Return the (x, y) coordinate for the center point of the cell that contains the specified text.  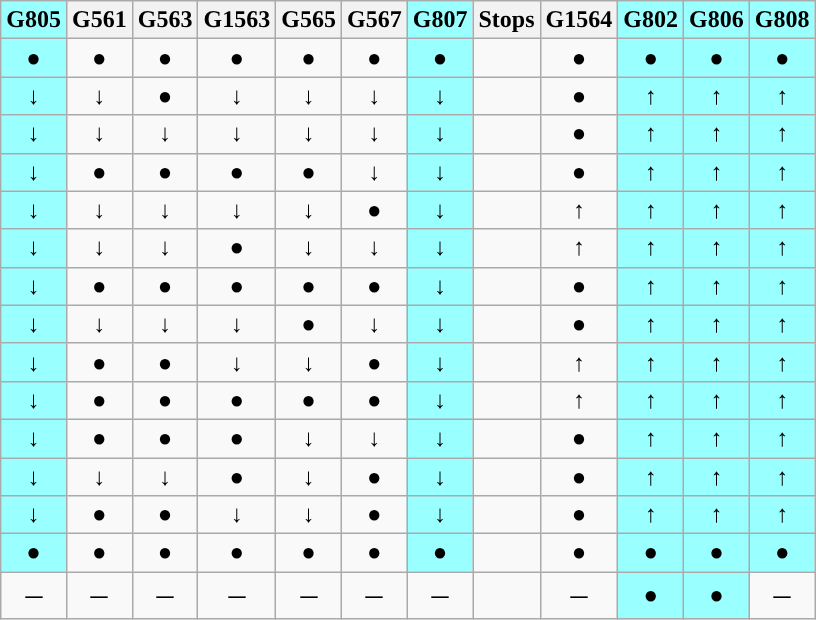
G1563 (237, 20)
G806 (717, 20)
G565 (309, 20)
G807 (440, 20)
G805 (34, 20)
G561 (99, 20)
G1564 (579, 20)
G808 (782, 20)
Stops (506, 20)
G802 (651, 20)
G567 (374, 20)
G563 (165, 20)
